Locate the cell with the specified text and output its (X, Y) center coordinate. 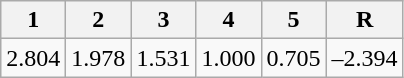
1.000 (228, 58)
R (364, 20)
0.705 (294, 58)
–2.394 (364, 58)
2 (98, 20)
1.531 (164, 58)
4 (228, 20)
2.804 (34, 58)
3 (164, 20)
5 (294, 20)
1 (34, 20)
1.978 (98, 58)
